Determine the [x, y] coordinate at the center of the cell enclosing the given text.  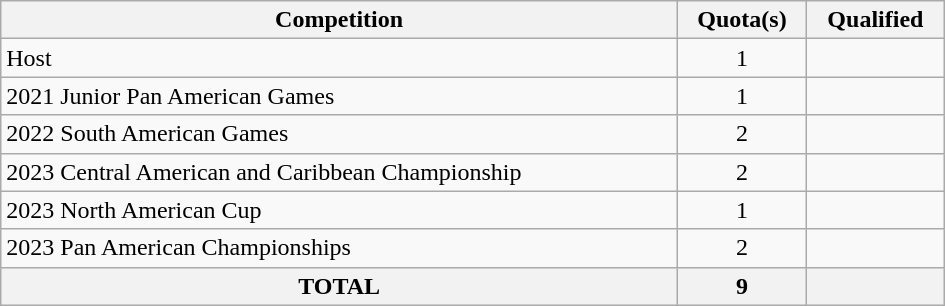
2023 Central American and Caribbean Championship [340, 172]
TOTAL [340, 286]
2022 South American Games [340, 134]
2021 Junior Pan American Games [340, 96]
Host [340, 58]
Qualified [876, 20]
2023 Pan American Championships [340, 248]
Quota(s) [742, 20]
Competition [340, 20]
2023 North American Cup [340, 210]
9 [742, 286]
